From the cell containing the given text, extract its center point as (X, Y) coordinate. 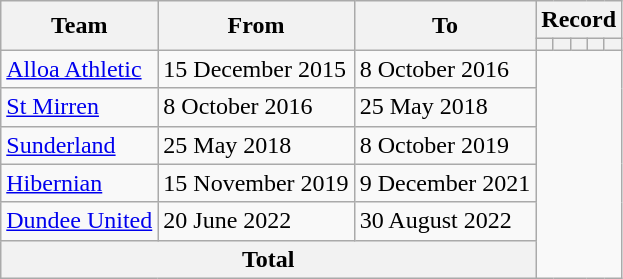
Alloa Athletic (80, 69)
30 August 2022 (445, 221)
Team (80, 26)
Total (268, 259)
8 October 2019 (445, 145)
To (445, 26)
20 June 2022 (256, 221)
Hibernian (80, 183)
9 December 2021 (445, 183)
15 November 2019 (256, 183)
From (256, 26)
Sunderland (80, 145)
St Mirren (80, 107)
Record (579, 20)
Dundee United (80, 221)
15 December 2015 (256, 69)
